Identify which cell holds the provided text, then report its (X, Y) central coordinate. 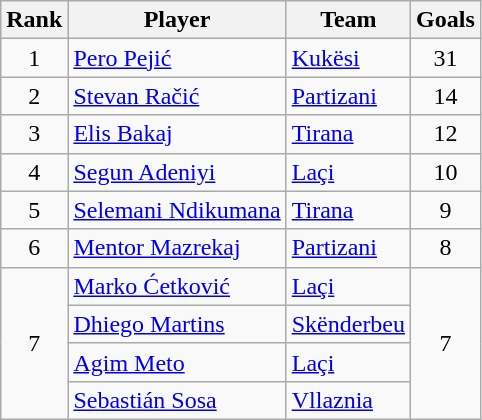
Stevan Račić (177, 96)
Marko Ćetković (177, 286)
2 (34, 96)
Dhiego Martins (177, 324)
Kukësi (348, 58)
10 (446, 172)
Vllaznia (348, 400)
Sebastián Sosa (177, 400)
Team (348, 20)
Selemani Ndikumana (177, 210)
Rank (34, 20)
Pero Pejić (177, 58)
12 (446, 134)
14 (446, 96)
8 (446, 248)
Skënderbeu (348, 324)
Elis Bakaj (177, 134)
6 (34, 248)
1 (34, 58)
4 (34, 172)
Segun Adeniyi (177, 172)
Mentor Mazrekaj (177, 248)
Goals (446, 20)
Agim Meto (177, 362)
Player (177, 20)
5 (34, 210)
9 (446, 210)
3 (34, 134)
31 (446, 58)
